For the text-containing cell, return its midpoint in [x, y] coordinate format. 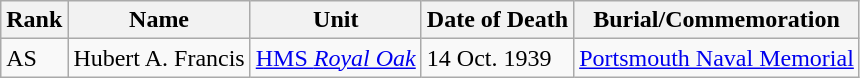
Date of Death [497, 20]
Name [159, 20]
Rank [34, 20]
14 Oct. 1939 [497, 58]
Hubert A. Francis [159, 58]
Unit [336, 20]
Portsmouth Naval Memorial [717, 58]
HMS Royal Oak [336, 58]
Burial/Commemoration [717, 20]
AS [34, 58]
